Scan for the cell matching the given text and deliver its (X, Y) coordinate at center. 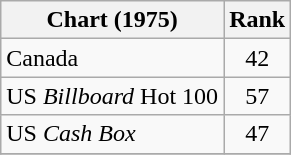
US Cash Box (112, 134)
Chart (1975) (112, 20)
57 (258, 96)
US Billboard Hot 100 (112, 96)
47 (258, 134)
Canada (112, 58)
Rank (258, 20)
42 (258, 58)
